Provide the [x, y] coordinate of the cell's center where the given text is located.  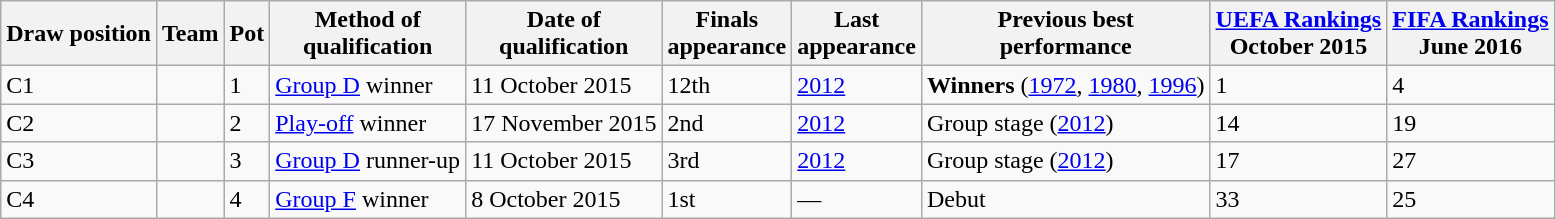
2nd [727, 123]
2 [247, 123]
Draw position [79, 34]
3 [247, 161]
UEFA RankingsOctober 2015 [1298, 34]
1st [727, 199]
17 [1298, 161]
Winners (1972, 1980, 1996) [1066, 85]
Pot [247, 34]
Play-off winner [368, 123]
Team [190, 34]
Previous bestperformance [1066, 34]
Group D winner [368, 85]
Group D runner-up [368, 161]
C2 [79, 123]
27 [1470, 161]
Method ofqualification [368, 34]
12th [727, 85]
Group F winner [368, 199]
3rd [727, 161]
8 October 2015 [564, 199]
Debut [1066, 199]
33 [1298, 199]
Date ofqualification [564, 34]
17 November 2015 [564, 123]
C4 [79, 199]
Lastappearance [857, 34]
C3 [79, 161]
25 [1470, 199]
— [857, 199]
14 [1298, 123]
C1 [79, 85]
FIFA RankingsJune 2016 [1470, 34]
19 [1470, 123]
Finalsappearance [727, 34]
